Find where the given text appears and provide that cell's center as [x, y] coordinate. 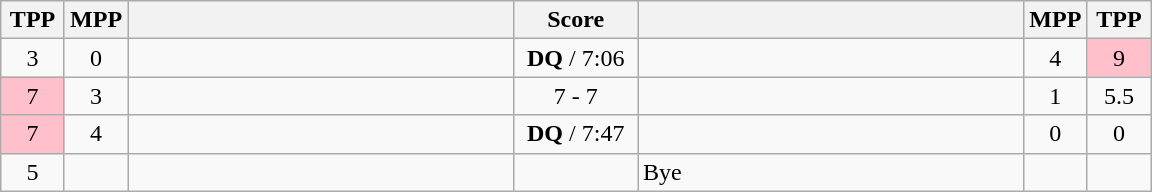
5.5 [1119, 96]
DQ / 7:06 [576, 58]
DQ / 7:47 [576, 134]
Score [576, 20]
1 [1056, 96]
Bye [831, 172]
9 [1119, 58]
5 [33, 172]
7 - 7 [576, 96]
